Locate the cell with the specified text and output its [X, Y] center coordinate. 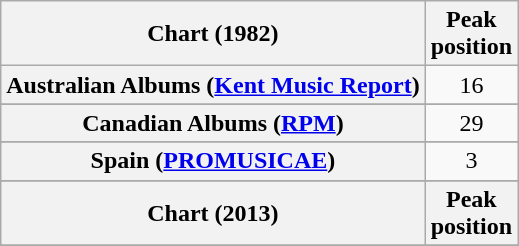
29 [471, 123]
Australian Albums (Kent Music Report) [213, 85]
16 [471, 85]
Canadian Albums (RPM) [213, 123]
3 [471, 161]
Spain (PROMUSICAE) [213, 161]
Chart (1982) [213, 34]
Chart (2013) [213, 212]
